For the text-containing cell, return its midpoint in (X, Y) coordinate format. 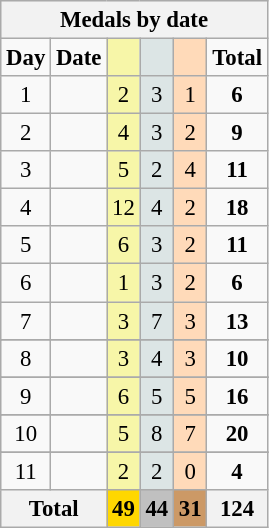
44 (156, 509)
Medals by date (134, 20)
Date (79, 58)
13 (237, 321)
49 (124, 509)
124 (237, 509)
18 (237, 208)
31 (190, 509)
Day (26, 58)
16 (237, 396)
0 (190, 471)
12 (124, 208)
20 (237, 433)
